Provide the [x, y] coordinate of the cell's center where the given text is located.  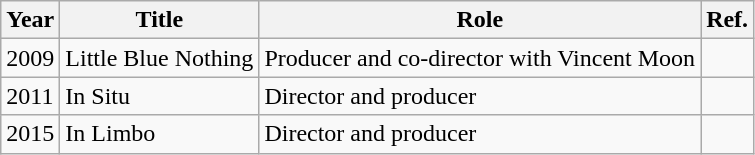
In Situ [160, 96]
Producer and co-director with Vincent Moon [480, 58]
2011 [30, 96]
Little Blue Nothing [160, 58]
Role [480, 20]
Ref. [728, 20]
Year [30, 20]
Title [160, 20]
2009 [30, 58]
In Limbo [160, 134]
2015 [30, 134]
